Output the (X, Y) coordinate of the center of the cell containing the given text.  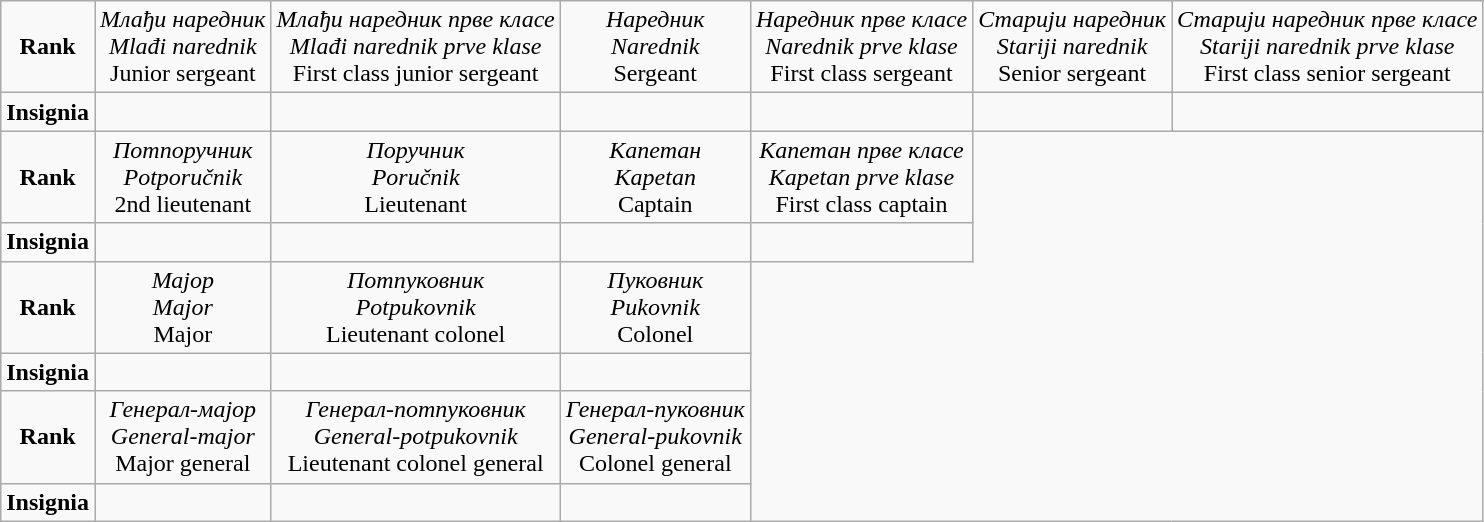
ПотпоручникPotporučnik2nd lieutenant (184, 177)
Млађи наредникMlađi narednikJunior sergeant (184, 47)
ПоручникPoručnikLieutenant (416, 177)
Генерал-потпуковникGeneral-potpukovnikLieutenant colonel general (416, 437)
ПуковникPukovnikColonel (655, 307)
ПотпуковникPotpukovnikLieutenant colonel (416, 307)
НаредникNarednikSergeant (655, 47)
КапетанKapetanCaptain (655, 177)
Капетан прве класеKapetan prve klaseFirst class captain (861, 177)
Старији наредникStariji narednikSenior sergeant (1072, 47)
Генерал-мајорGeneral-majorMajor general (184, 437)
Наредник прве класеNarednik prve klaseFirst class sergeant (861, 47)
Млађи наредник прве класеMlađi narednik prve klaseFirst class junior sergeant (416, 47)
Старији наредник прве класеStariji narednik prve klaseFirst class senior sergeant (1328, 47)
Генерал-пуковникGeneral-pukovnikColonel general (655, 437)
МајорMajorMajor (184, 307)
